Identify which cell holds the provided text, then report its [x, y] central coordinate. 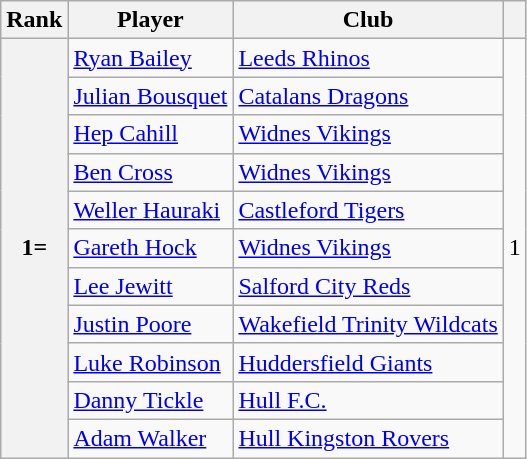
Hull F.C. [368, 400]
Rank [34, 20]
1 [514, 248]
Gareth Hock [150, 248]
Justin Poore [150, 324]
Luke Robinson [150, 362]
Club [368, 20]
Huddersfield Giants [368, 362]
1= [34, 248]
Lee Jewitt [150, 286]
Ryan Bailey [150, 58]
Adam Walker [150, 438]
Weller Hauraki [150, 210]
Leeds Rhinos [368, 58]
Hep Cahill [150, 134]
Catalans Dragons [368, 96]
Hull Kingston Rovers [368, 438]
Julian Bousquet [150, 96]
Player [150, 20]
Salford City Reds [368, 286]
Castleford Tigers [368, 210]
Danny Tickle [150, 400]
Ben Cross [150, 172]
Wakefield Trinity Wildcats [368, 324]
